Find where the given text appears and provide that cell's center as [X, Y] coordinate. 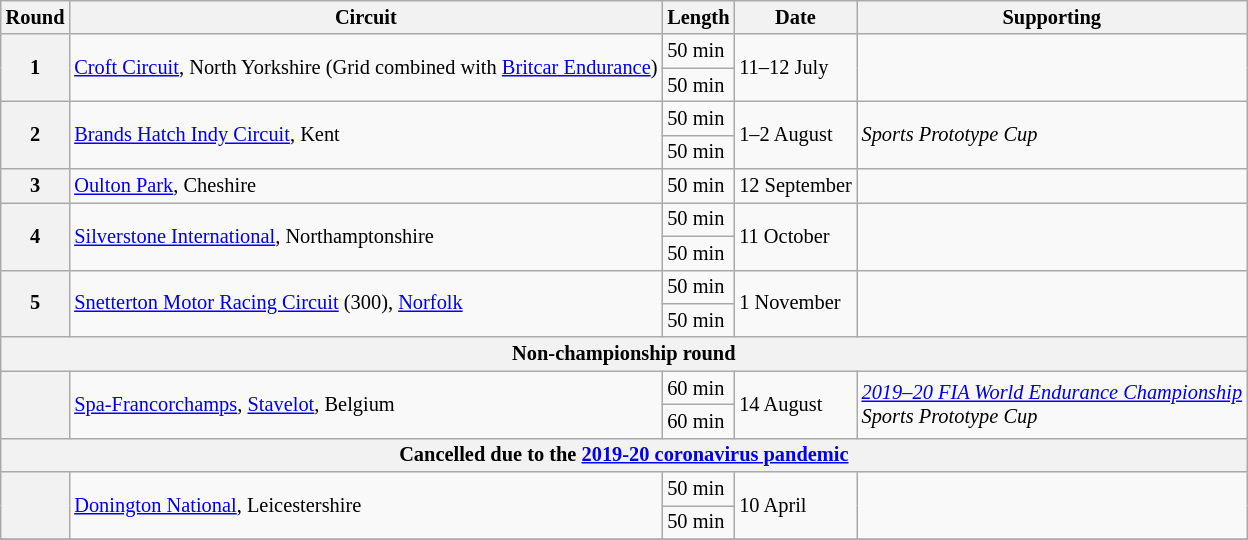
Date [795, 17]
11 October [795, 236]
Cancelled due to the 2019-20 coronavirus pandemic [624, 455]
Circuit [366, 17]
Supporting [1052, 17]
14 August [795, 404]
Oulton Park, Cheshire [366, 186]
1 November [795, 304]
Donington National, Leicestershire [366, 506]
Non-championship round [624, 354]
11–12 July [795, 68]
Sports Prototype Cup [1052, 134]
12 September [795, 186]
Snetterton Motor Racing Circuit (300), Norfolk [366, 304]
Length [698, 17]
Round [36, 17]
3 [36, 186]
2 [36, 134]
Silverstone International, Northamptonshire [366, 236]
1 [36, 68]
2019–20 FIA World Endurance ChampionshipSports Prototype Cup [1052, 404]
Brands Hatch Indy Circuit, Kent [366, 134]
Spa-Francorchamps, Stavelot, Belgium [366, 404]
4 [36, 236]
1–2 August [795, 134]
10 April [795, 506]
5 [36, 304]
Croft Circuit, North Yorkshire (Grid combined with Britcar Endurance) [366, 68]
